Search for the cell housing the specified text and yield its [x, y] center coordinate. 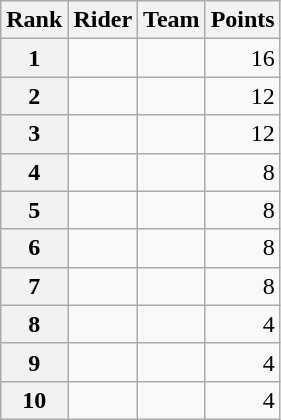
16 [242, 58]
Team [172, 20]
5 [34, 210]
9 [34, 362]
7 [34, 286]
Points [242, 20]
Rank [34, 20]
6 [34, 248]
3 [34, 134]
10 [34, 400]
Rider [103, 20]
1 [34, 58]
2 [34, 96]
